From the cell containing the given text, extract its center point as (X, Y) coordinate. 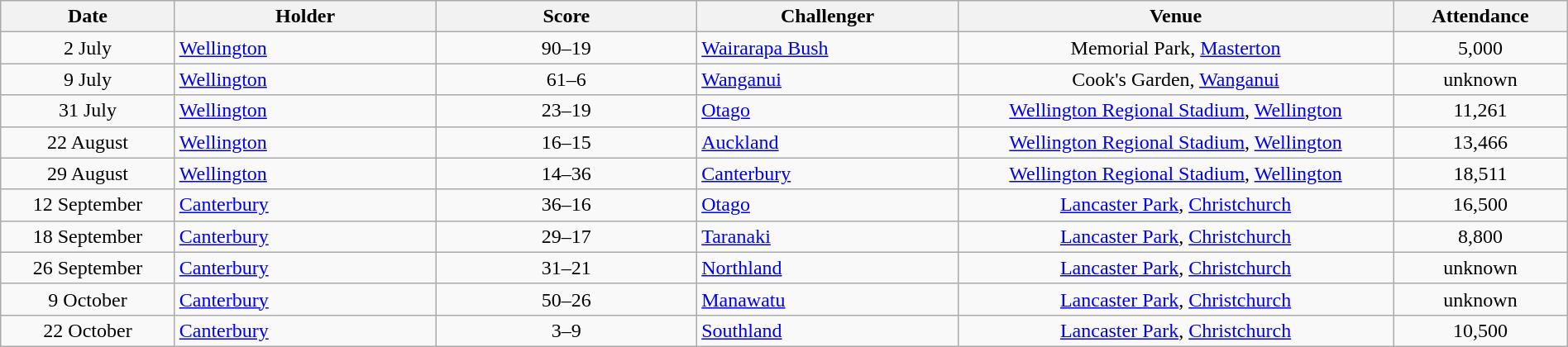
36–16 (566, 205)
Attendance (1480, 17)
9 October (88, 299)
Northland (828, 268)
9 July (88, 79)
Cook's Garden, Wanganui (1175, 79)
90–19 (566, 48)
16,500 (1480, 205)
Wanganui (828, 79)
12 September (88, 205)
22 October (88, 330)
50–26 (566, 299)
61–6 (566, 79)
Score (566, 17)
11,261 (1480, 111)
10,500 (1480, 330)
22 August (88, 142)
18,511 (1480, 173)
3–9 (566, 330)
16–15 (566, 142)
Southland (828, 330)
26 September (88, 268)
Holder (305, 17)
Manawatu (828, 299)
29 August (88, 173)
Memorial Park, Masterton (1175, 48)
8,800 (1480, 236)
31 July (88, 111)
Venue (1175, 17)
31–21 (566, 268)
Auckland (828, 142)
14–36 (566, 173)
18 September (88, 236)
23–19 (566, 111)
29–17 (566, 236)
Wairarapa Bush (828, 48)
13,466 (1480, 142)
Challenger (828, 17)
Date (88, 17)
5,000 (1480, 48)
2 July (88, 48)
Taranaki (828, 236)
